From the cell containing the given text, extract its center point as (x, y) coordinate. 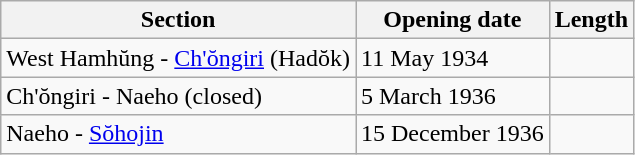
Naeho - Sŏhojin (178, 134)
5 March 1936 (453, 96)
West Hamhŭng - Ch'ŏngiri (Hadŏk) (178, 58)
Length (591, 20)
Section (178, 20)
Ch'ŏngiri - Naeho (closed) (178, 96)
15 December 1936 (453, 134)
11 May 1934 (453, 58)
Opening date (453, 20)
